Pinpoint the cell where the given text exists, returning its (x, y) midpoint coordinate. 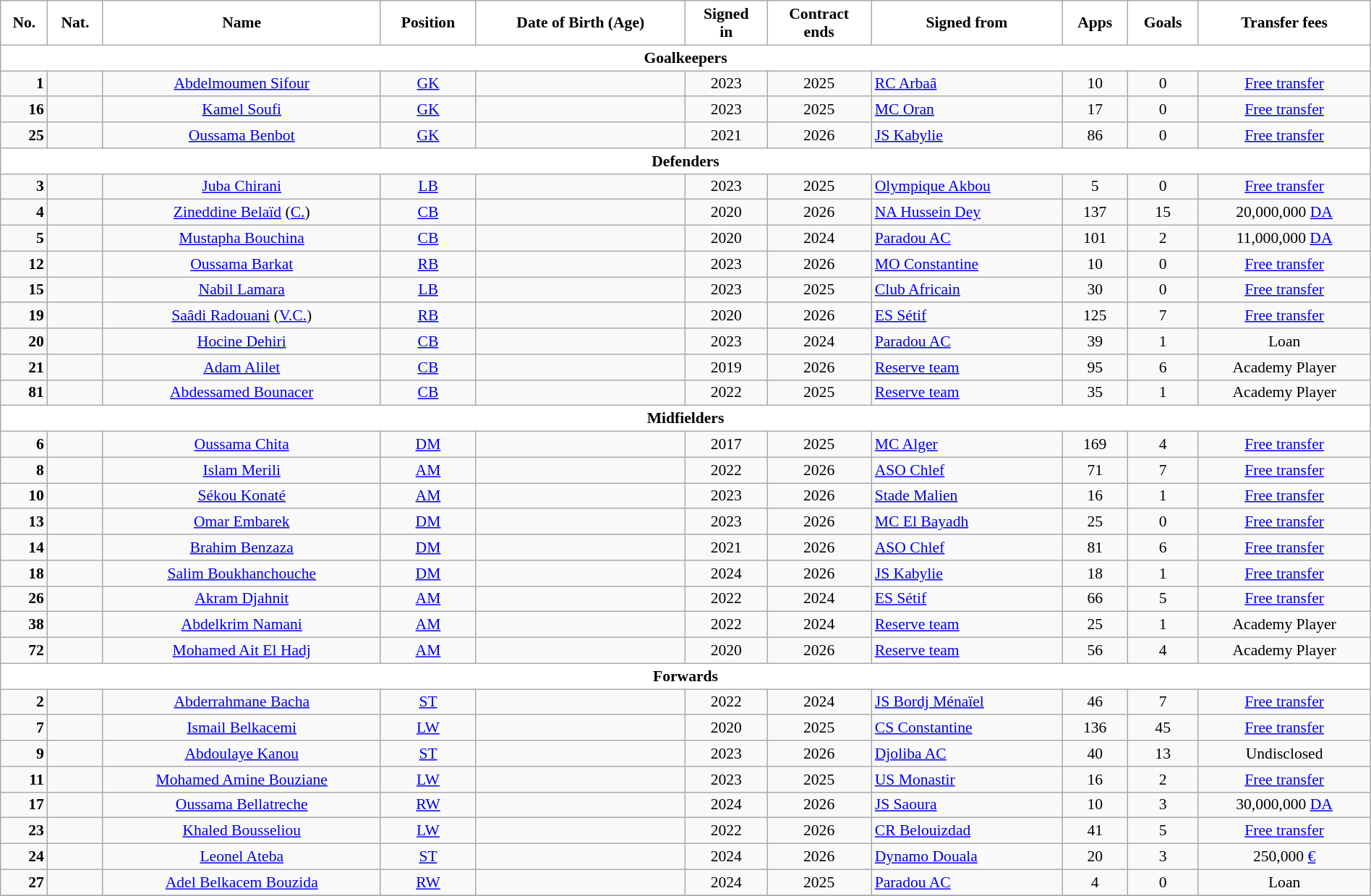
JS Saoura (967, 805)
JS Bordj Ménaïel (967, 702)
39 (1095, 341)
US Monastir (967, 780)
Forwards (685, 676)
72 (25, 651)
Saâdi Radouani (V.C.) (242, 316)
24 (25, 857)
Leonel Ateba (242, 857)
Oussama Bellatreche (242, 805)
Abdoulaye Kanou (242, 754)
Stade Malien (967, 496)
Hocine Dehiri (242, 341)
8 (25, 470)
Dynamo Douala (967, 857)
95 (1095, 367)
Juba Chirani (242, 187)
66 (1095, 599)
Abdessamed Bounacer (242, 393)
Abderrahmane Bacha (242, 702)
NA Hussein Dey (967, 213)
30,000,000 DA (1284, 805)
RC Arbaâ (967, 84)
Brahim Benzaza (242, 547)
Name (242, 23)
Nabil Lamara (242, 290)
2019 (726, 367)
14 (25, 547)
Contractends (819, 23)
Club Africain (967, 290)
30 (1095, 290)
Signed from (967, 23)
11,000,000 DA (1284, 239)
137 (1095, 213)
41 (1095, 831)
Oussama Chita (242, 445)
Adel Belkacem Bouzida (242, 882)
Djoliba AC (967, 754)
45 (1163, 728)
Mohamed Ait El Hadj (242, 651)
86 (1095, 135)
Date of Birth (Age) (581, 23)
71 (1095, 470)
CR Belouizdad (967, 831)
Nat. (75, 23)
Abdelkrim Namani (242, 625)
No. (25, 23)
Goalkeepers (685, 58)
Mohamed Amine Bouziane (242, 780)
Midfielders (685, 419)
Kamel Soufi (242, 110)
2017 (726, 445)
40 (1095, 754)
Abdelmoumen Sifour (242, 84)
Adam Alilet (242, 367)
23 (25, 831)
12 (25, 264)
CS Constantine (967, 728)
Islam Merili (242, 470)
Goals (1163, 23)
136 (1095, 728)
101 (1095, 239)
9 (25, 754)
Olympique Akbou (967, 187)
Undisclosed (1284, 754)
19 (25, 316)
56 (1095, 651)
26 (25, 599)
Zineddine Belaïd (C.) (242, 213)
MC El Bayadh (967, 522)
Ismail Belkacemi (242, 728)
46 (1095, 702)
MC Oran (967, 110)
Transfer fees (1284, 23)
Defenders (685, 161)
Oussama Benbot (242, 135)
20,000,000 DA (1284, 213)
Signedin (726, 23)
Position (428, 23)
MC Alger (967, 445)
35 (1095, 393)
38 (25, 625)
27 (25, 882)
Sékou Konaté (242, 496)
125 (1095, 316)
Mustapha Bouchina (242, 239)
21 (25, 367)
250,000 € (1284, 857)
169 (1095, 445)
MO Constantine (967, 264)
Apps (1095, 23)
Salim Boukhanchouche (242, 573)
Omar Embarek (242, 522)
Oussama Barkat (242, 264)
Khaled Bousseliou (242, 831)
Akram Djahnit (242, 599)
11 (25, 780)
